Determine the (X, Y) coordinate at the center of the cell enclosing the given text.  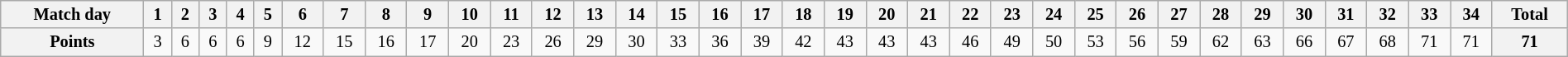
24 (1054, 14)
46 (970, 42)
42 (803, 42)
25 (1095, 14)
34 (1471, 14)
Match day (73, 14)
11 (511, 14)
63 (1262, 42)
Points (73, 42)
32 (1388, 14)
67 (1346, 42)
27 (1178, 14)
66 (1304, 42)
8 (386, 14)
4 (240, 14)
59 (1178, 42)
2 (185, 14)
5 (268, 14)
68 (1388, 42)
31 (1346, 14)
22 (970, 14)
1 (157, 14)
21 (929, 14)
13 (595, 14)
62 (1221, 42)
Total (1530, 14)
56 (1137, 42)
49 (1011, 42)
18 (803, 14)
53 (1095, 42)
28 (1221, 14)
14 (636, 14)
50 (1054, 42)
39 (762, 42)
19 (845, 14)
10 (469, 14)
36 (719, 42)
7 (344, 14)
